Return the (x, y) coordinate for the center point of the cell that contains the specified text.  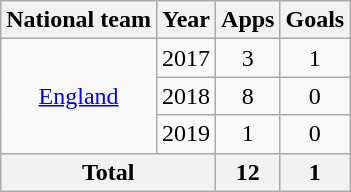
Year (186, 20)
Total (108, 172)
8 (248, 96)
2019 (186, 134)
England (79, 96)
Apps (248, 20)
2018 (186, 96)
Goals (315, 20)
3 (248, 58)
National team (79, 20)
12 (248, 172)
2017 (186, 58)
